From the cell containing the given text, extract its center point as [x, y] coordinate. 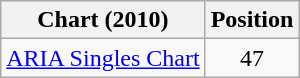
Chart (2010) [103, 20]
47 [252, 58]
ARIA Singles Chart [103, 58]
Position [252, 20]
